Find where the given text appears and provide that cell's center as (X, Y) coordinate. 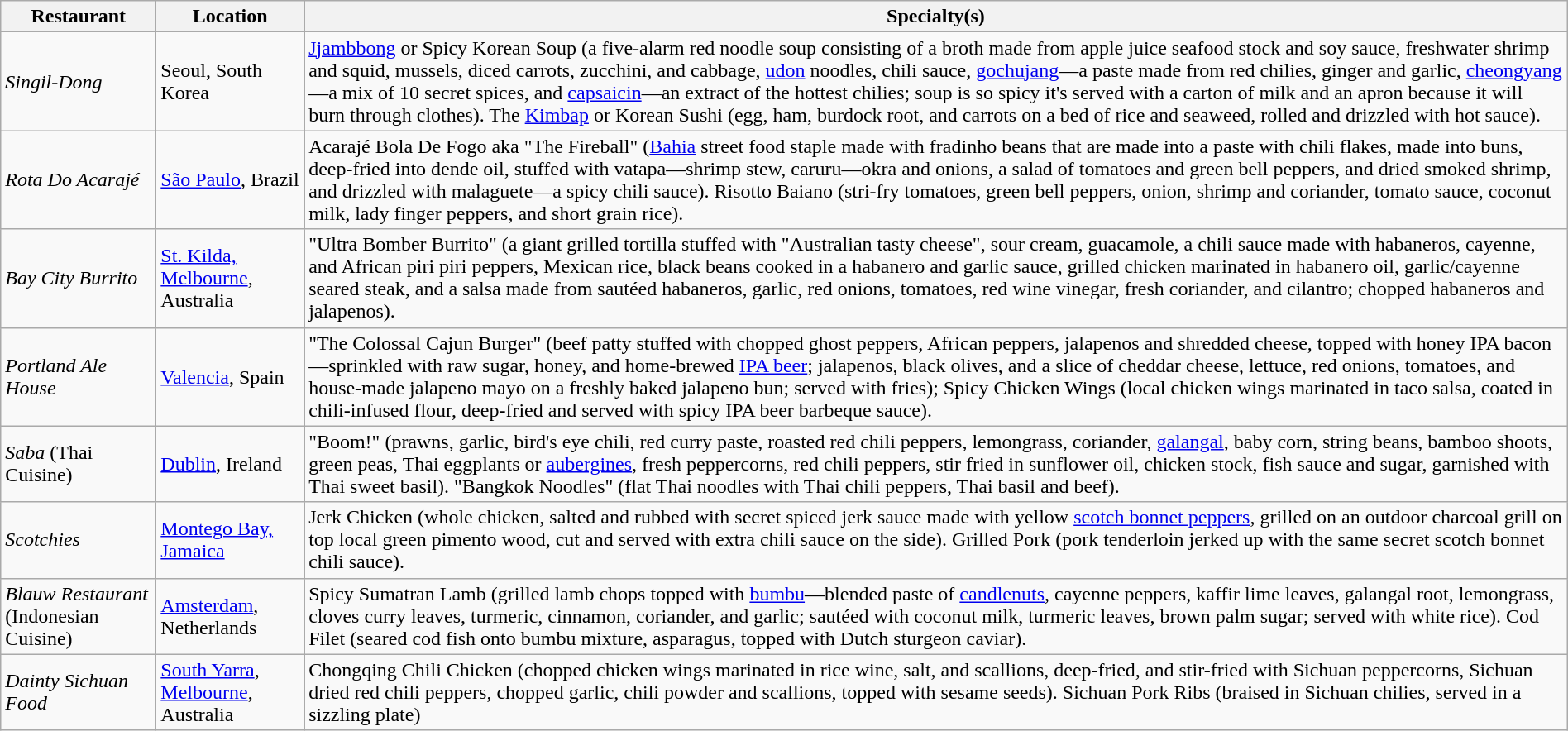
Blauw Restaurant (Indonesian Cuisine) (79, 616)
Valencia, Spain (230, 377)
Dainty Sichuan Food (79, 692)
Portland Ale House (79, 377)
Bay City Burrito (79, 278)
Specialty(s) (936, 17)
Amsterdam, Netherlands (230, 616)
Seoul, South Korea (230, 81)
Restaurant (79, 17)
Saba (Thai Cuisine) (79, 464)
Rota Do Acarajé (79, 180)
Location (230, 17)
Scotchies (79, 540)
St. Kilda, Melbourne, Australia (230, 278)
Singil-Dong (79, 81)
South Yarra, Melbourne, Australia (230, 692)
Dublin, Ireland (230, 464)
Montego Bay, Jamaica (230, 540)
São Paulo, Brazil (230, 180)
